Return [X, Y] of the center of cell containing provided text 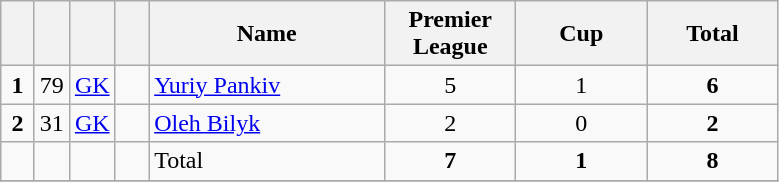
6 [712, 85]
0 [582, 123]
79 [52, 85]
8 [712, 161]
Cup [582, 34]
Yuriy Pankiv [267, 85]
5 [450, 85]
Name [267, 34]
7 [450, 161]
Oleh Bilyk [267, 123]
31 [52, 123]
Premier League [450, 34]
